Search for the cell housing the specified text and yield its [x, y] center coordinate. 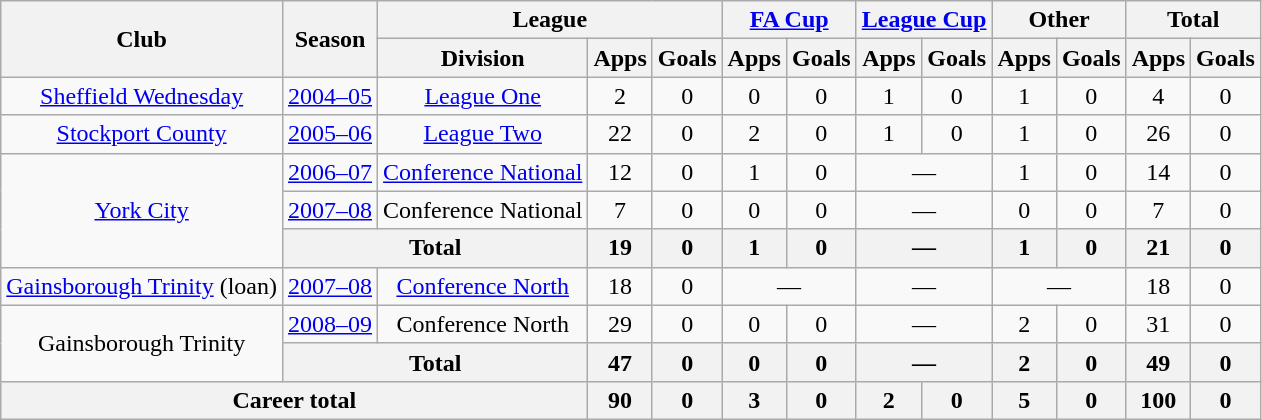
League Two [483, 134]
Club [142, 39]
League One [483, 96]
19 [620, 248]
5 [1024, 400]
Division [483, 58]
22 [620, 134]
3 [754, 400]
League Cup [924, 20]
100 [1158, 400]
47 [620, 362]
York City [142, 210]
League [550, 20]
2008–09 [330, 324]
2006–07 [330, 172]
Sheffield Wednesday [142, 96]
26 [1158, 134]
Season [330, 39]
31 [1158, 324]
12 [620, 172]
2004–05 [330, 96]
49 [1158, 362]
Stockport County [142, 134]
Career total [294, 400]
FA Cup [789, 20]
29 [620, 324]
Gainsborough Trinity [142, 343]
2005–06 [330, 134]
21 [1158, 248]
90 [620, 400]
Gainsborough Trinity (loan) [142, 286]
4 [1158, 96]
Other [1059, 20]
14 [1158, 172]
